Pinpoint the cell where the given text exists, returning its (X, Y) midpoint coordinate. 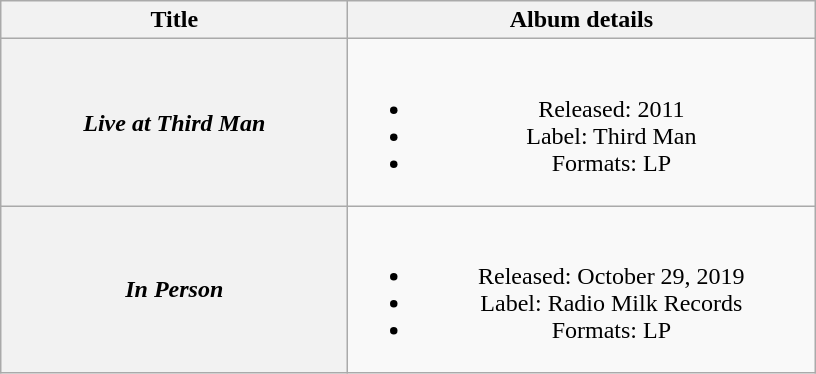
In Person (174, 290)
Live at Third Man (174, 122)
Released: October 29, 2019Label: Radio Milk RecordsFormats: LP (582, 290)
Released: 2011Label: Third ManFormats: LP (582, 122)
Album details (582, 20)
Title (174, 20)
